Scan for the cell matching the given text and deliver its [X, Y] coordinate at center. 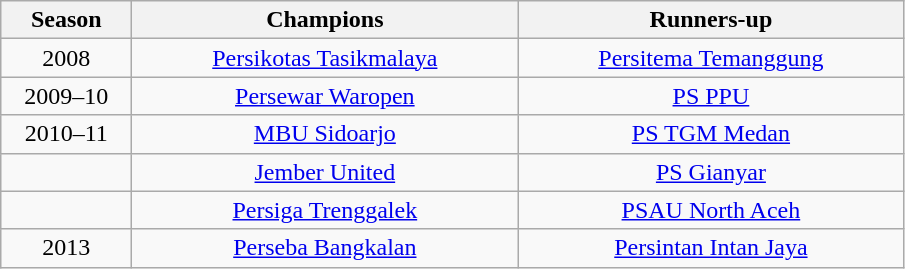
Persiga Trenggalek [325, 210]
Season [66, 20]
PS PPU [711, 96]
MBU Sidoarjo [325, 134]
Persintan Intan Jaya [711, 248]
2010–11 [66, 134]
PSAU North Aceh [711, 210]
Champions [325, 20]
Persikotas Tasikmalaya [325, 58]
Persitema Temanggung [711, 58]
PS TGM Medan [711, 134]
2013 [66, 248]
PS Gianyar [711, 172]
2009–10 [66, 96]
Jember United [325, 172]
Persewar Waropen [325, 96]
Perseba Bangkalan [325, 248]
2008 [66, 58]
Runners-up [711, 20]
